Return the [x, y] coordinate for the center point of the cell that contains the specified text.  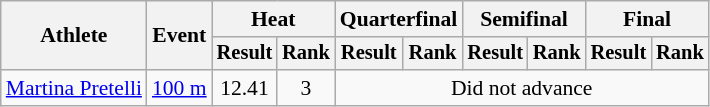
Martina Pretelli [74, 88]
Semifinal [524, 19]
Quarterfinal [399, 19]
Did not advance [522, 88]
100 m [180, 88]
Final [648, 19]
3 [306, 88]
12.41 [245, 88]
Heat [274, 19]
Athlete [74, 36]
Event [180, 36]
